Capture the cell that displays the provided text and extract its [x, y] central coordinate. 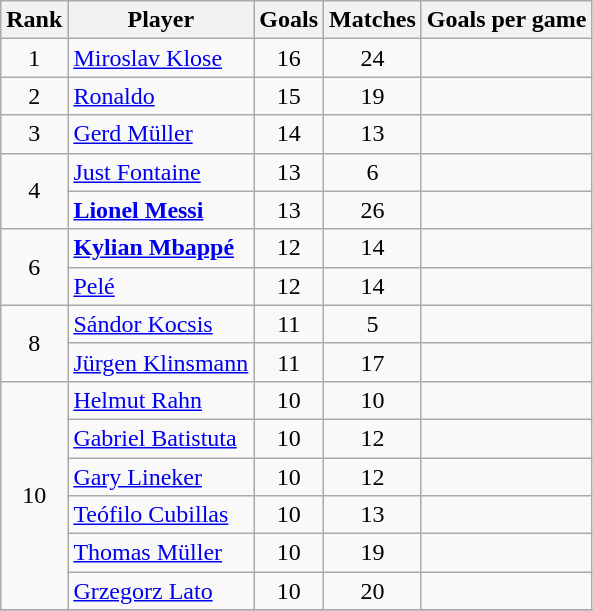
15 [289, 96]
5 [373, 324]
2 [34, 96]
Pelé [161, 286]
1 [34, 58]
4 [34, 191]
Miroslav Klose [161, 58]
Lionel Messi [161, 210]
3 [34, 134]
Grzegorz Lato [161, 591]
Just Fontaine [161, 172]
Gerd Müller [161, 134]
Ronaldo [161, 96]
Rank [34, 20]
Gabriel Batistuta [161, 438]
Goals per game [506, 20]
24 [373, 58]
16 [289, 58]
20 [373, 591]
8 [34, 343]
17 [373, 362]
26 [373, 210]
Matches [373, 20]
Thomas Müller [161, 553]
Sándor Kocsis [161, 324]
Player [161, 20]
Helmut Rahn [161, 400]
Teófilo Cubillas [161, 515]
Kylian Mbappé [161, 248]
Gary Lineker [161, 477]
Goals [289, 20]
Jürgen Klinsmann [161, 362]
